Return (X, Y) of the center of cell containing provided text 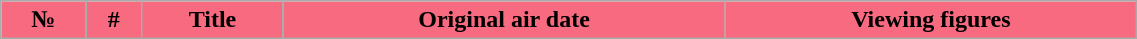
Title (213, 20)
№ (44, 20)
Original air date (504, 20)
# (114, 20)
Viewing figures (931, 20)
